Capture the cell that displays the provided text and extract its [X, Y] central coordinate. 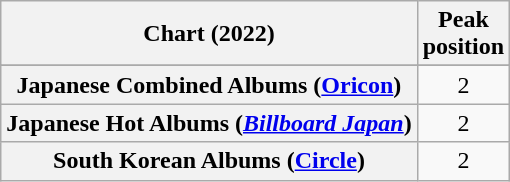
Japanese Hot Albums (Billboard Japan) [209, 123]
Japanese Combined Albums (Oricon) [209, 85]
Peakposition [463, 34]
Chart (2022) [209, 34]
South Korean Albums (Circle) [209, 161]
